From the cell containing the given text, extract its center point as [x, y] coordinate. 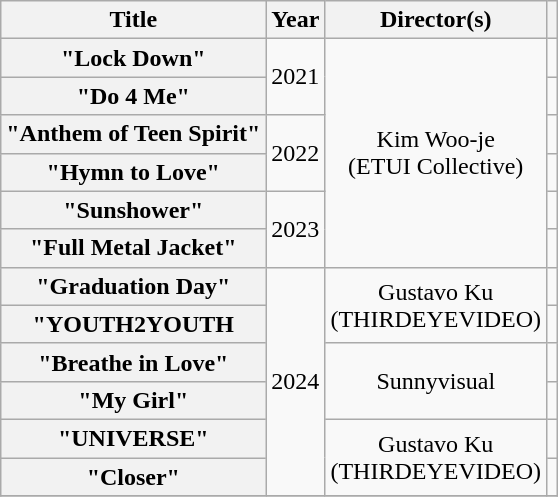
"Do 4 Me" [134, 96]
2023 [296, 229]
"Closer" [134, 477]
"Sunshower" [134, 210]
"Anthem of Teen Spirit" [134, 134]
Director(s) [436, 20]
"Hymn to Love" [134, 172]
Year [296, 20]
Sunnyvisual [436, 381]
Title [134, 20]
2024 [296, 381]
2022 [296, 153]
"Graduation Day" [134, 286]
"My Girl" [134, 400]
"Breathe in Love" [134, 362]
"Full Metal Jacket" [134, 248]
"UNIVERSE" [134, 438]
"Lock Down" [134, 58]
2021 [296, 77]
"YOUTH2YOUTH [134, 324]
Kim Woo-je(ETUI Collective) [436, 153]
